Extract the [X, Y] coordinate from the center of the cell holding the provided text.  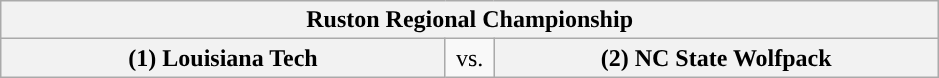
Ruston Regional Championship [470, 20]
(2) NC State Wolfpack [716, 58]
(1) Louisiana Tech [224, 58]
vs. [470, 58]
